Locate the cell with the specified text and output its [X, Y] center coordinate. 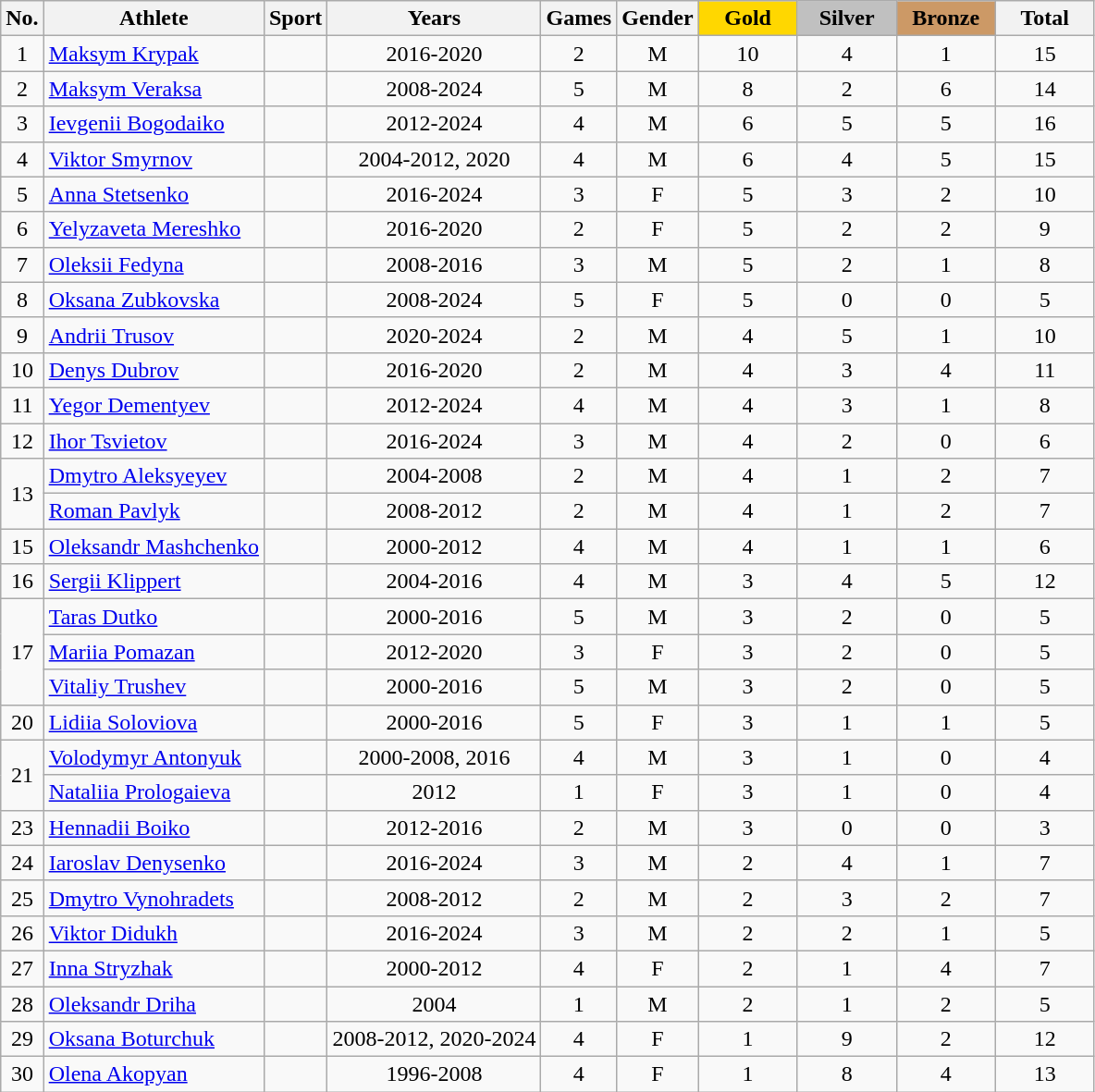
Oksana Zubkovska [154, 300]
2020-2024 [435, 335]
No. [22, 18]
23 [22, 828]
Gold [747, 18]
Dmytro Aleksyeyev [154, 476]
Inna Stryzhak [154, 968]
Yelyzaveta Mereshko [154, 229]
Oleksandr Driha [154, 1003]
28 [22, 1003]
Lidiia Soloviova [154, 722]
Hennadii Boiko [154, 828]
Sport [295, 18]
25 [22, 898]
21 [22, 775]
Silver [847, 18]
Viktor Didukh [154, 933]
2012-2016 [435, 828]
Dmytro Vynohradets [154, 898]
Mariia Pomazan [154, 652]
Years [435, 18]
2012 [435, 792]
1996-2008 [435, 1074]
Athlete [154, 18]
Iaroslav Denysenko [154, 863]
Gender [658, 18]
2008-2016 [435, 264]
Denys Dubrov [154, 370]
Sergii Klippert [154, 582]
Maksym Krypak [154, 54]
27 [22, 968]
Oleksii Fedyna [154, 264]
Bronze [945, 18]
20 [22, 722]
Ievgenii Bogodaiko [154, 124]
Taras Dutko [154, 617]
Viktor Smyrnov [154, 159]
Games [579, 18]
Andrii Trusov [154, 335]
30 [22, 1074]
2004 [435, 1003]
2012-2020 [435, 652]
17 [22, 652]
Volodymyr Antonyuk [154, 757]
Ihor Tsvietov [154, 441]
24 [22, 863]
14 [1045, 89]
2004-2016 [435, 582]
2004-2008 [435, 476]
2008-2012, 2020-2024 [435, 1039]
2004-2012, 2020 [435, 159]
2000-2008, 2016 [435, 757]
26 [22, 933]
Total [1045, 18]
Yegor Dementyev [154, 405]
Oleksandr Mashchenko [154, 546]
Oksana Boturchuk [154, 1039]
29 [22, 1039]
Vitaliy Trushev [154, 687]
Nataliia Prologaieva [154, 792]
Anna Stetsenko [154, 194]
Olena Akopyan [154, 1074]
Maksym Veraksa [154, 89]
Roman Pavlyk [154, 511]
